Locate the cell with the specified text and output its [x, y] center coordinate. 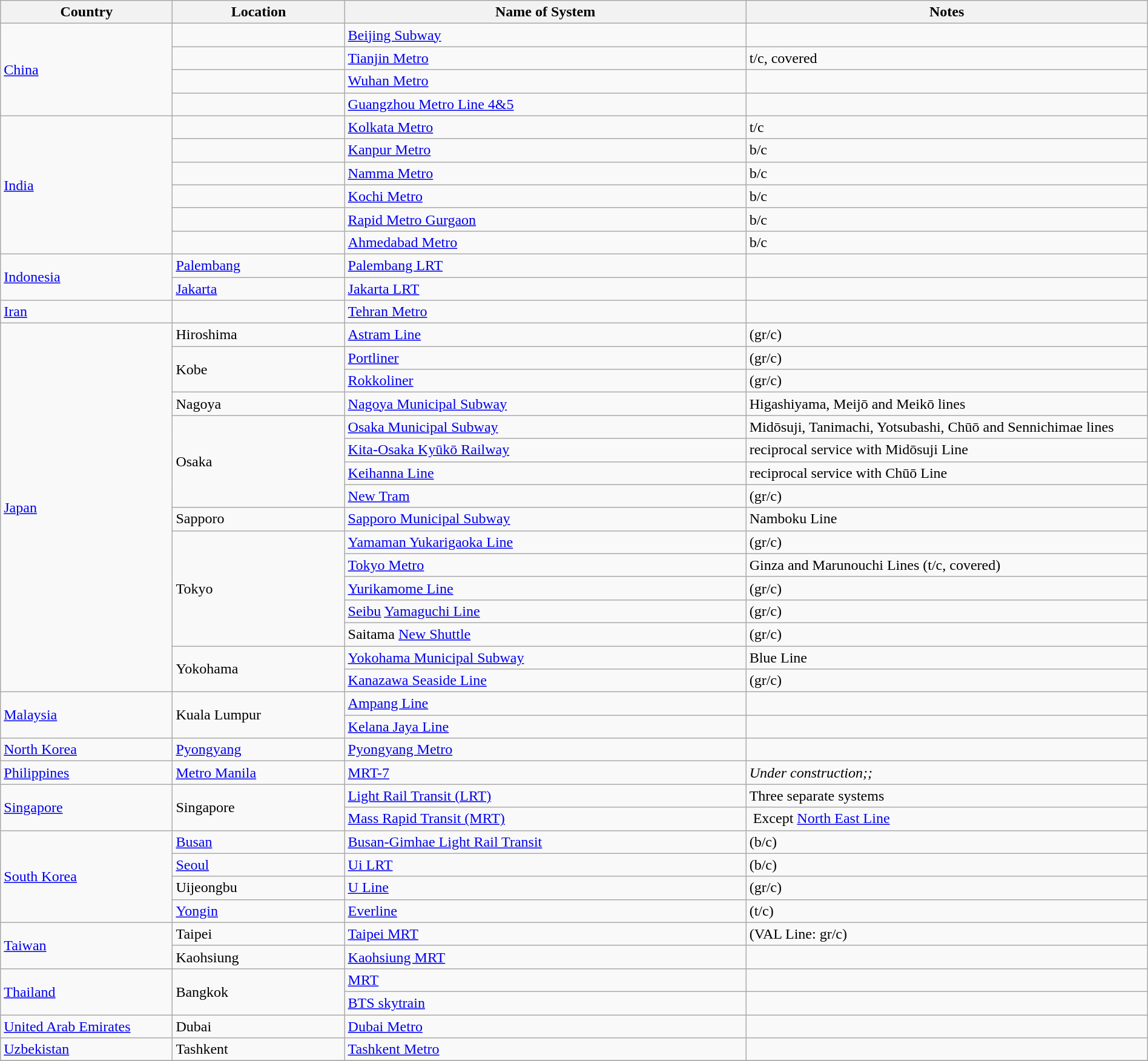
Kuala Lumpur [259, 715]
Blue Line [947, 657]
Rokkoliner [545, 381]
Metro Manila [259, 773]
Kita-Osaka Kyūkō Railway [545, 450]
Higashiyama, Meijō and Meikō lines [947, 404]
Jakarta LRT [545, 289]
Wuhan Metro [545, 81]
Kaohsiung MRT [545, 957]
Pyongyang [259, 750]
Namboku Line [947, 519]
Kanpur Metro [545, 150]
t/c, covered [947, 58]
Keihanna Line [545, 473]
Tehran Metro [545, 312]
Osaka Municipal Subway [545, 427]
Malaysia [87, 715]
Portliner [545, 358]
Nagoya [259, 404]
Kelana Jaya Line [545, 727]
Sapporo Municipal Subway [545, 519]
South Korea [87, 876]
Kobe [259, 369]
Tashkent [259, 1049]
Yokohama [259, 669]
(t/c) [947, 911]
Hiroshima [259, 335]
Busan-Gimhae Light Rail Transit [545, 842]
t/c [947, 127]
U Line [545, 888]
Namma Metro [545, 173]
Yongin [259, 911]
Seoul [259, 865]
Dubai [259, 1026]
BTS skytrain [545, 1003]
New Tram [545, 496]
Saitama New Shuttle [545, 634]
Midōsuji, Tanimachi, Yotsubashi, Chūō and Sennichimae lines [947, 427]
Taipei MRT [545, 934]
Notes [947, 12]
Ahmedabad Metro [545, 242]
Seibu Yamaguchi Line [545, 611]
Nagoya Municipal Subway [545, 404]
Rapid Metro Gurgaon [545, 219]
Light Rail Transit (LRT) [545, 796]
Sapporo [259, 519]
Dubai Metro [545, 1026]
Ui LRT [545, 865]
Three separate systems [947, 796]
Kanazawa Seaside Line [545, 681]
Iran [87, 312]
Name of System [545, 12]
Palembang LRT [545, 265]
Philippines [87, 773]
Yurikamome Line [545, 588]
North Korea [87, 750]
Tashkent Metro [545, 1049]
Kochi Metro [545, 196]
(VAL Line: gr/c) [947, 934]
United Arab Emirates [87, 1026]
Osaka [259, 461]
Kaohsiung [259, 957]
Tokyo Metro [545, 565]
Location [259, 12]
reciprocal service with Midōsuji Line [947, 450]
China [87, 70]
India [87, 185]
MRT-7 [545, 773]
Except North East Line [947, 819]
Taiwan [87, 945]
Indonesia [87, 277]
Jakarta [259, 289]
Ginza and Marunouchi Lines (t/c, covered) [947, 565]
Ampang Line [545, 704]
Yokohama Municipal Subway [545, 657]
Taipei [259, 934]
Thailand [87, 991]
Tokyo [259, 588]
Guangzhou Metro Line 4&5 [545, 104]
Palembang [259, 265]
Tianjin Metro [545, 58]
Uijeongbu [259, 888]
Bangkok [259, 991]
Kolkata Metro [545, 127]
Busan [259, 842]
Everline [545, 911]
Astram Line [545, 335]
Under construction;; [947, 773]
Uzbekistan [87, 1049]
Mass Rapid Transit (MRT) [545, 819]
MRT [545, 980]
reciprocal service with Chūō Line [947, 473]
Pyongyang Metro [545, 750]
Japan [87, 507]
Yamaman Yukarigaoka Line [545, 542]
Beijing Subway [545, 35]
Country [87, 12]
